Find where the given text appears and provide that cell's center as [X, Y] coordinate. 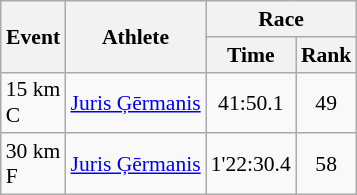
Athlete [135, 36]
Rank [326, 55]
Event [34, 36]
49 [326, 102]
Race [282, 19]
41:50.1 [251, 102]
58 [326, 164]
1'22:30.4 [251, 164]
30 km F [34, 164]
Time [251, 55]
15 km C [34, 102]
